Determine the [X, Y] coordinate at the center of the cell enclosing the given text.  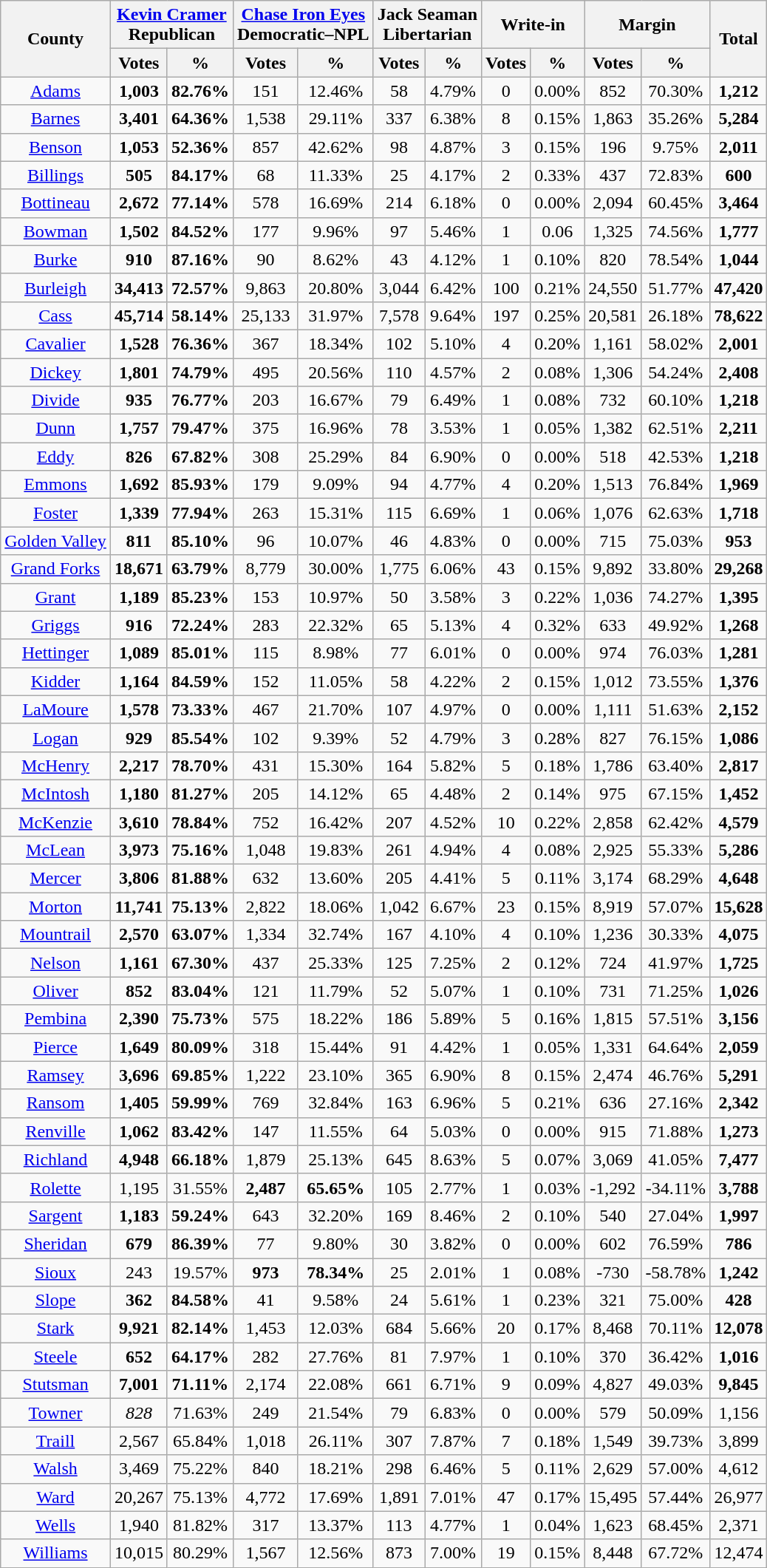
19.83% [335, 851]
575 [265, 1019]
Nelson [56, 963]
4,948 [139, 1159]
2,342 [739, 1103]
1,273 [739, 1131]
1,879 [265, 1159]
7,001 [139, 1385]
9,863 [265, 287]
60.45% [675, 203]
0.07% [557, 1159]
16.69% [335, 203]
2,672 [139, 203]
21.54% [335, 1413]
27.04% [675, 1216]
4.48% [454, 794]
84.52% [200, 231]
83.42% [200, 1131]
81.88% [200, 879]
1,331 [613, 1047]
33.80% [675, 569]
367 [265, 344]
18,671 [139, 569]
20,267 [139, 1497]
75.73% [200, 1019]
7.00% [454, 1553]
8,448 [613, 1553]
65.65% [335, 1187]
263 [265, 513]
113 [399, 1525]
1,018 [265, 1441]
3,174 [613, 879]
4.42% [454, 1047]
26.11% [335, 1441]
308 [265, 457]
283 [265, 625]
67.30% [200, 963]
9.96% [335, 231]
321 [613, 1301]
66.18% [200, 1159]
9,921 [139, 1329]
11.55% [335, 1131]
1,567 [265, 1553]
Write-in [534, 25]
41 [265, 1301]
2.77% [454, 1187]
59.99% [200, 1103]
Benson [56, 147]
96 [265, 541]
151 [265, 91]
1,048 [265, 851]
1,268 [739, 625]
8,919 [613, 907]
75.16% [200, 851]
Oliver [56, 991]
6.18% [454, 203]
243 [139, 1272]
26.18% [675, 316]
Bottineau [56, 203]
1,212 [739, 91]
85.23% [200, 597]
1,538 [265, 119]
732 [613, 400]
1,718 [739, 513]
1,692 [139, 485]
18.22% [335, 1019]
0.33% [557, 175]
68.29% [675, 879]
31.55% [200, 1187]
600 [739, 175]
916 [139, 625]
1,016 [739, 1357]
63.40% [675, 766]
4.87% [454, 147]
12.56% [335, 1553]
29.11% [335, 119]
15.44% [335, 1047]
153 [265, 597]
Chase Iron EyesDemocratic–NPL [303, 25]
31.97% [335, 316]
41.97% [675, 963]
4.94% [454, 851]
1,164 [139, 681]
49.03% [675, 1385]
3,806 [139, 879]
78.54% [675, 259]
94 [399, 485]
63.07% [200, 935]
6.83% [454, 1413]
1,725 [739, 963]
24,550 [613, 287]
25.33% [335, 963]
0.23% [557, 1301]
5.03% [454, 1131]
1,222 [265, 1075]
20 [506, 1329]
337 [399, 119]
645 [399, 1159]
152 [265, 681]
Jack SeamanLibertarian [427, 25]
197 [506, 316]
107 [399, 709]
684 [399, 1329]
10.07% [335, 541]
1,003 [139, 91]
8,468 [613, 1329]
1,786 [613, 766]
857 [265, 147]
77.94% [200, 513]
85.10% [200, 541]
4,075 [739, 935]
20.80% [335, 287]
1,195 [139, 1187]
76.15% [675, 737]
873 [399, 1553]
39.73% [675, 1441]
261 [399, 851]
4.10% [454, 935]
18.06% [335, 907]
71.11% [200, 1385]
51.77% [675, 287]
Pembina [56, 1019]
Adams [56, 91]
929 [139, 737]
Divide [56, 400]
167 [399, 935]
6.38% [454, 119]
3.82% [454, 1244]
72.83% [675, 175]
Eddy [56, 457]
164 [399, 766]
77.14% [200, 203]
679 [139, 1244]
5.10% [454, 344]
16.96% [335, 429]
6.06% [454, 569]
3.53% [454, 429]
12,078 [739, 1329]
85.54% [200, 737]
24 [399, 1301]
0.32% [557, 625]
7 [506, 1441]
2,858 [613, 822]
Towner [56, 1413]
1,044 [739, 259]
10,015 [139, 1553]
298 [399, 1469]
365 [399, 1075]
Rolette [56, 1187]
752 [265, 822]
1,306 [613, 372]
64.64% [675, 1047]
495 [265, 372]
9,892 [613, 569]
1,325 [613, 231]
6.69% [454, 513]
1,940 [139, 1525]
76.84% [675, 485]
76.59% [675, 1244]
52.36% [200, 147]
70.30% [675, 91]
80.09% [200, 1047]
8.62% [335, 259]
3,899 [739, 1441]
110 [399, 372]
579 [613, 1413]
1,236 [613, 935]
6.67% [454, 907]
769 [265, 1103]
915 [613, 1131]
2,629 [613, 1469]
Burleigh [56, 287]
17.69% [335, 1497]
Wells [56, 1525]
74.56% [675, 231]
1,997 [739, 1216]
2,174 [265, 1385]
71.25% [675, 991]
3,696 [139, 1075]
1,777 [739, 231]
22.32% [335, 625]
602 [613, 1244]
786 [739, 1244]
10 [506, 822]
34,413 [139, 287]
8,779 [265, 569]
Golden Valley [56, 541]
633 [613, 625]
4.83% [454, 541]
5.07% [454, 991]
1,111 [613, 709]
6.01% [454, 653]
Kevin CramerRepublican [171, 25]
7,578 [399, 316]
643 [265, 1216]
1,036 [613, 597]
21.70% [335, 709]
62.63% [675, 513]
1,026 [739, 991]
16.67% [335, 400]
2,211 [739, 429]
15.31% [335, 513]
1,053 [139, 147]
632 [265, 879]
973 [265, 1272]
4.41% [454, 879]
78.70% [200, 766]
731 [613, 991]
75.00% [675, 1301]
1,334 [265, 935]
18.34% [335, 344]
3,069 [613, 1159]
1,578 [139, 709]
3,610 [139, 822]
467 [265, 709]
4,648 [739, 879]
79.47% [200, 429]
811 [139, 541]
6.46% [454, 1469]
1,180 [139, 794]
75.22% [200, 1469]
0.14% [557, 794]
1,453 [265, 1329]
36.42% [675, 1357]
1,775 [399, 569]
3,464 [739, 203]
25,133 [265, 316]
Traill [56, 1441]
9.39% [335, 737]
974 [613, 653]
3,401 [139, 119]
57.00% [675, 1469]
3,788 [739, 1187]
1,863 [613, 119]
Grand Forks [56, 569]
4.22% [454, 681]
0.04% [557, 1525]
11,741 [139, 907]
23 [506, 907]
84.59% [200, 681]
49.92% [675, 625]
74.27% [675, 597]
Cavalier [56, 344]
13.37% [335, 1525]
Grant [56, 597]
0.06 [557, 231]
Richland [56, 1159]
54.24% [675, 372]
12.03% [335, 1329]
177 [265, 231]
5.46% [454, 231]
5,291 [739, 1075]
1,042 [399, 907]
67.72% [675, 1553]
30 [399, 1244]
Margin [647, 25]
2,822 [265, 907]
1,189 [139, 597]
57.07% [675, 907]
935 [139, 400]
6.71% [454, 1385]
2,567 [139, 1441]
214 [399, 203]
375 [265, 429]
249 [265, 1413]
Steele [56, 1357]
41.05% [675, 1159]
McIntosh [56, 794]
83.04% [200, 991]
1,376 [739, 681]
-58.78% [675, 1272]
0.28% [557, 737]
19.57% [200, 1272]
62.51% [675, 429]
1,623 [613, 1525]
1,891 [399, 1497]
9.80% [335, 1244]
72.57% [200, 287]
-34.11% [675, 1187]
12.46% [335, 91]
1,382 [613, 429]
57.51% [675, 1019]
45,714 [139, 316]
4,579 [739, 822]
125 [399, 963]
2,817 [739, 766]
661 [399, 1385]
1,757 [139, 429]
78.84% [200, 822]
7.25% [454, 963]
71.88% [675, 1131]
100 [506, 287]
74.79% [200, 372]
505 [139, 175]
82.76% [200, 91]
72.24% [200, 625]
105 [399, 1187]
22.08% [335, 1385]
Morton [56, 907]
Foster [56, 513]
4.12% [454, 259]
81 [399, 1357]
1,395 [739, 597]
59.24% [200, 1216]
McHenry [56, 766]
Dunn [56, 429]
Pierce [56, 1047]
2,408 [739, 372]
4,827 [613, 1385]
58.02% [675, 344]
6.96% [454, 1103]
-730 [613, 1272]
1,089 [139, 653]
30.00% [335, 569]
50 [399, 597]
0.25% [557, 316]
163 [399, 1103]
9.64% [454, 316]
47,420 [739, 287]
1,086 [739, 737]
42.62% [335, 147]
2,094 [613, 203]
McLean [56, 851]
16.42% [335, 822]
307 [399, 1441]
Sioux [56, 1272]
910 [139, 259]
169 [399, 1216]
Stark [56, 1329]
County [56, 38]
LaMoure [56, 709]
84 [399, 457]
11.79% [335, 991]
32.20% [335, 1216]
317 [265, 1525]
203 [265, 400]
370 [613, 1357]
724 [613, 963]
5.66% [454, 1329]
840 [265, 1469]
652 [139, 1357]
9.75% [675, 147]
1,062 [139, 1131]
69.85% [200, 1075]
9 [506, 1385]
1,281 [739, 653]
4,772 [265, 1497]
Emmons [56, 485]
1,183 [139, 1216]
81.82% [200, 1525]
2,390 [139, 1019]
73.33% [200, 709]
186 [399, 1019]
65.84% [200, 1441]
540 [613, 1216]
11.05% [335, 681]
60.10% [675, 400]
1,549 [613, 1441]
5.61% [454, 1301]
2,001 [739, 344]
Barnes [56, 119]
18.21% [335, 1469]
97 [399, 231]
Cass [56, 316]
2,570 [139, 935]
1,076 [613, 513]
19 [506, 1553]
2,925 [613, 851]
20,581 [613, 316]
15,628 [739, 907]
1,815 [613, 1019]
3,044 [399, 287]
1,156 [739, 1413]
84.17% [200, 175]
10.97% [335, 597]
8.46% [454, 1216]
McKenzie [56, 822]
55.33% [675, 851]
23.10% [335, 1075]
Walsh [56, 1469]
4.57% [454, 372]
318 [265, 1047]
Hettinger [56, 653]
362 [139, 1301]
7.97% [454, 1357]
68.45% [675, 1525]
147 [265, 1131]
76.77% [200, 400]
2,217 [139, 766]
35.26% [675, 119]
Williams [56, 1553]
2,487 [265, 1187]
2,474 [613, 1075]
51.63% [675, 709]
90 [265, 259]
80.29% [200, 1553]
78,622 [739, 316]
7.87% [454, 1441]
6.49% [454, 400]
Logan [56, 737]
30.33% [675, 935]
78 [399, 429]
91 [399, 1047]
85.01% [200, 653]
0.06% [557, 513]
7.01% [454, 1497]
428 [739, 1301]
9.58% [335, 1301]
5.13% [454, 625]
715 [613, 541]
25.29% [335, 457]
13.60% [335, 879]
75.03% [675, 541]
5,284 [739, 119]
-1,292 [613, 1187]
2,371 [739, 1525]
2,059 [739, 1047]
84.58% [200, 1301]
1,012 [613, 681]
1,649 [139, 1047]
7,477 [739, 1159]
9,845 [739, 1385]
518 [613, 457]
Griggs [56, 625]
Dickey [56, 372]
64 [399, 1131]
826 [139, 457]
1,801 [139, 372]
78.34% [335, 1272]
0.09% [557, 1385]
953 [739, 541]
Stutsman [56, 1385]
86.39% [200, 1244]
47 [506, 1497]
0.12% [557, 963]
26,977 [739, 1497]
121 [265, 991]
Sheridan [56, 1244]
12,474 [739, 1553]
1,242 [739, 1272]
14.12% [335, 794]
636 [613, 1103]
76.36% [200, 344]
431 [265, 766]
32.74% [335, 935]
1,405 [139, 1103]
32.84% [335, 1103]
85.93% [200, 485]
4,612 [739, 1469]
70.11% [675, 1329]
98 [399, 147]
1,513 [613, 485]
76.03% [675, 653]
196 [613, 147]
Ramsey [56, 1075]
68 [265, 175]
58.14% [200, 316]
82.14% [200, 1329]
25.13% [335, 1159]
1,528 [139, 344]
4.52% [454, 822]
827 [613, 737]
1,502 [139, 231]
Bowman [56, 231]
Slope [56, 1301]
4.97% [454, 709]
Ransom [56, 1103]
Kidder [56, 681]
63.79% [200, 569]
62.42% [675, 822]
50.09% [675, 1413]
8.63% [454, 1159]
3.58% [454, 597]
15,495 [613, 1497]
81.27% [200, 794]
20.56% [335, 372]
8.98% [335, 653]
3,973 [139, 851]
1,452 [739, 794]
Billings [56, 175]
0.03% [557, 1187]
207 [399, 822]
Sargent [56, 1216]
87.16% [200, 259]
5.89% [454, 1019]
Total [739, 38]
0.16% [557, 1019]
11.33% [335, 175]
27.76% [335, 1357]
2,011 [739, 147]
6.42% [454, 287]
1,969 [739, 485]
Mercer [56, 879]
71.63% [200, 1413]
3,156 [739, 1019]
67.82% [200, 457]
5,286 [739, 851]
282 [265, 1357]
828 [139, 1413]
64.36% [200, 119]
57.44% [675, 1497]
73.55% [675, 681]
4.17% [454, 175]
Mountrail [56, 935]
3,469 [139, 1469]
67.15% [675, 794]
Ward [56, 1497]
820 [613, 259]
42.53% [675, 457]
179 [265, 485]
2,152 [739, 709]
9.09% [335, 485]
64.17% [200, 1357]
27.16% [675, 1103]
2.01% [454, 1272]
29,268 [739, 569]
Burke [56, 259]
5.82% [454, 766]
578 [265, 203]
Renville [56, 1131]
1,339 [139, 513]
15.30% [335, 766]
975 [613, 794]
46.76% [675, 1075]
46 [399, 541]
